Determine the [X, Y] coordinate at the center of the cell enclosing the given text.  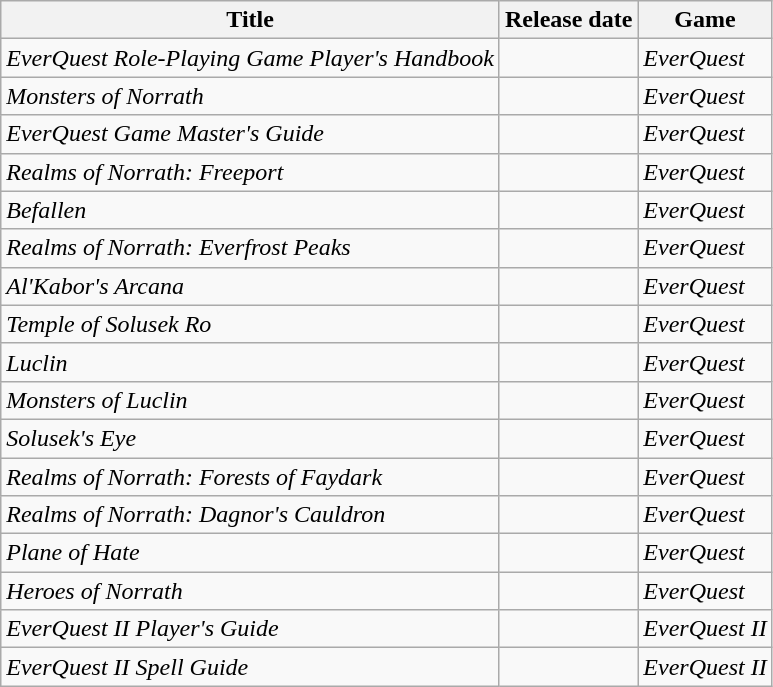
Realms of Norrath: Dagnor's Cauldron [250, 515]
Monsters of Luclin [250, 400]
EverQuest Game Master's Guide [250, 134]
Heroes of Norrath [250, 591]
EverQuest II Player's Guide [250, 629]
Al'Kabor's Arcana [250, 286]
Realms of Norrath: Freeport [250, 172]
Luclin [250, 362]
EverQuest II Spell Guide [250, 667]
Title [250, 20]
Realms of Norrath: Everfrost Peaks [250, 248]
Game [705, 20]
Plane of Hate [250, 553]
Temple of Solusek Ro [250, 324]
Solusek's Eye [250, 438]
Befallen [250, 210]
Monsters of Norrath [250, 96]
Release date [568, 20]
Realms of Norrath: Forests of Faydark [250, 477]
EverQuest Role-Playing Game Player's Handbook [250, 58]
